Capture the cell that displays the provided text and extract its [x, y] central coordinate. 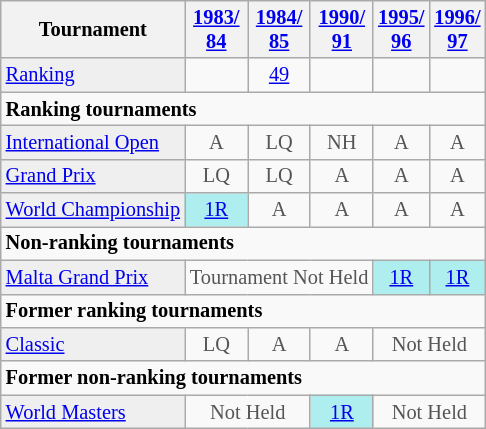
Tournament [93, 29]
1996/97 [457, 29]
1990/91 [342, 29]
World Masters [93, 412]
NH [342, 142]
Grand Prix [93, 176]
Non-ranking tournaments [244, 243]
1984/85 [280, 29]
Ranking [93, 75]
Former non-ranking tournaments [244, 378]
Classic [93, 344]
Ranking tournaments [244, 109]
World Championship [93, 210]
49 [280, 75]
Tournament Not Held [279, 277]
Former ranking tournaments [244, 311]
1995/96 [401, 29]
International Open [93, 142]
Malta Grand Prix [93, 277]
1983/84 [216, 29]
